Identify which cell holds the provided text, then report its (x, y) central coordinate. 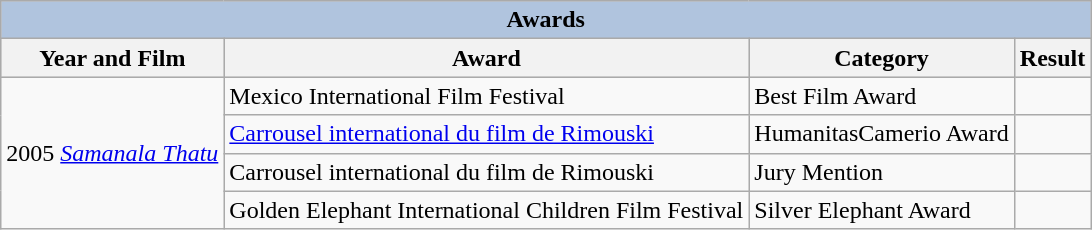
Silver Elephant Award (882, 210)
HumanitasCamerio Award (882, 134)
Category (882, 58)
Jury Mention (882, 172)
Best Film Award (882, 96)
Awards (546, 20)
Golden Elephant International Children Film Festival (486, 210)
2005 Samanala Thatu (112, 153)
Result (1052, 58)
Year and Film (112, 58)
Award (486, 58)
Mexico International Film Festival (486, 96)
